Pinpoint the cell where the given text exists, returning its (X, Y) midpoint coordinate. 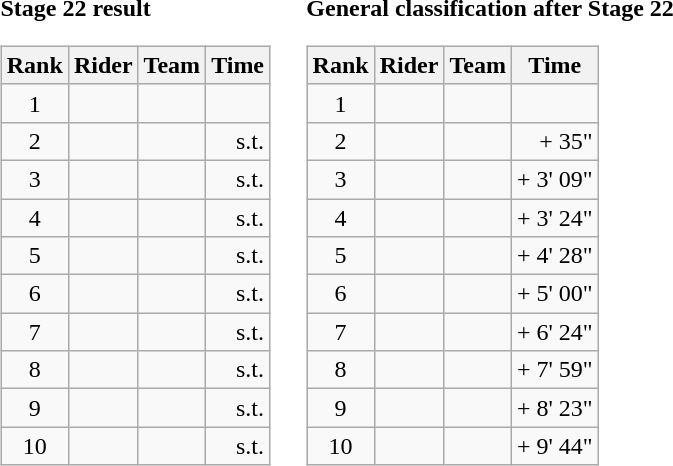
+ 35" (554, 141)
+ 3' 24" (554, 217)
+ 7' 59" (554, 370)
+ 4' 28" (554, 256)
+ 9' 44" (554, 446)
+ 3' 09" (554, 179)
+ 5' 00" (554, 294)
+ 8' 23" (554, 408)
+ 6' 24" (554, 332)
